Return (x, y) of the center of cell containing provided text 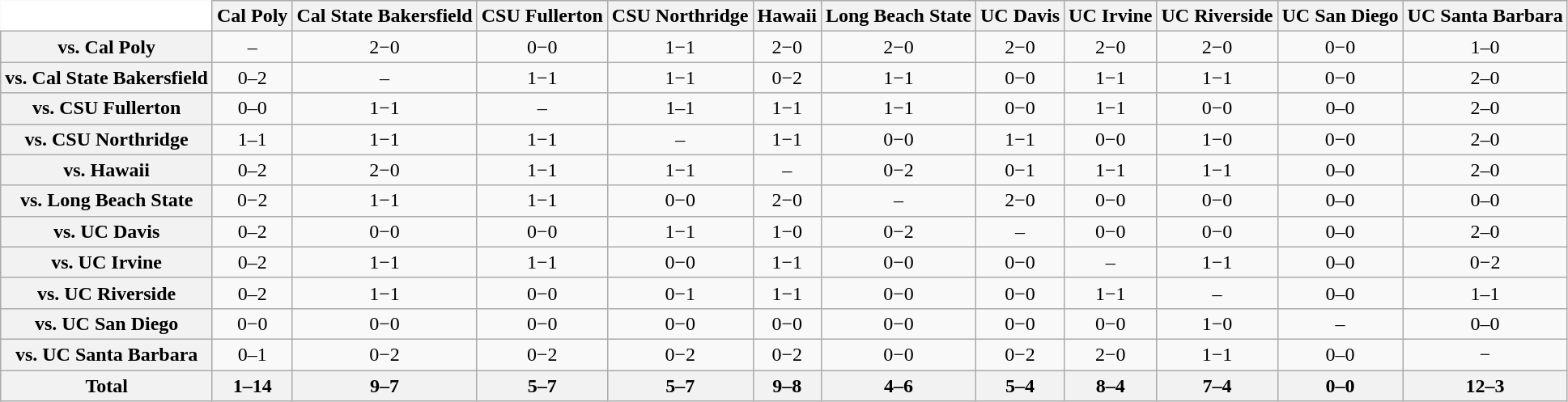
5–4 (1020, 386)
1–0 (1485, 47)
12–3 (1485, 386)
vs. UC Irvine (107, 262)
vs. UC Santa Barbara (107, 354)
Hawaii (787, 16)
− (1485, 354)
7–4 (1217, 386)
vs. Long Beach State (107, 201)
vs. UC San Diego (107, 324)
UC San Diego (1341, 16)
9–7 (385, 386)
UC Irvine (1111, 16)
4–6 (899, 386)
UC Davis (1020, 16)
vs. Cal State Bakersfield (107, 78)
CSU Fullerton (542, 16)
Total (107, 386)
vs. UC Riverside (107, 293)
8–4 (1111, 386)
UC Santa Barbara (1485, 16)
Cal State Bakersfield (385, 16)
CSU Northridge (680, 16)
0–1 (252, 354)
vs. Hawaii (107, 170)
vs. Cal Poly (107, 47)
vs. CSU Northridge (107, 139)
vs. CSU Fullerton (107, 108)
UC Riverside (1217, 16)
Cal Poly (252, 16)
vs. UC Davis (107, 231)
Long Beach State (899, 16)
9–8 (787, 386)
1–14 (252, 386)
